Output the (X, Y) coordinate of the center of the cell containing the given text.  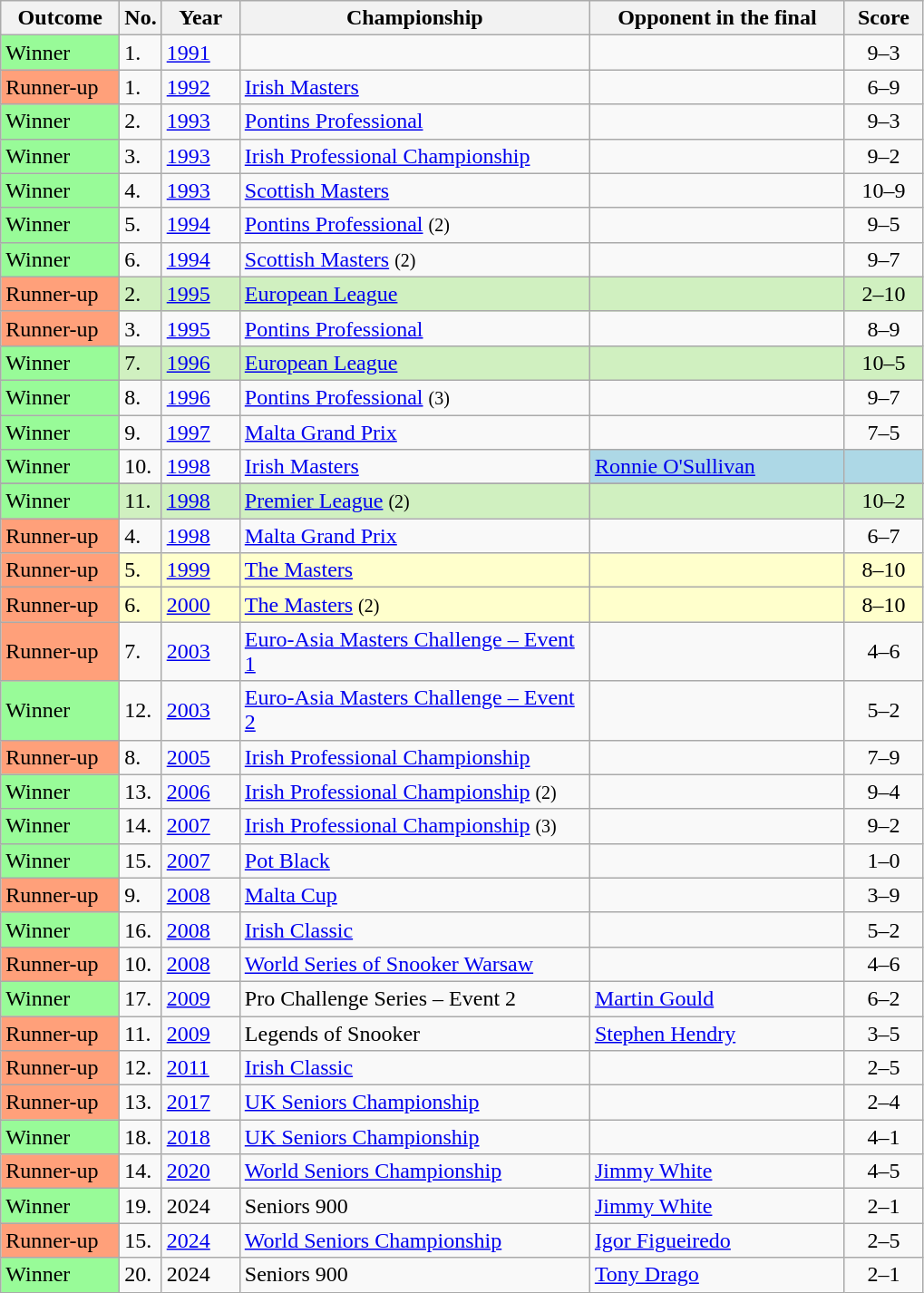
Score (883, 18)
7–5 (883, 433)
1991 (200, 53)
16. (141, 929)
1–0 (883, 860)
Pot Black (414, 860)
Ronnie O'Sullivan (716, 467)
2–4 (883, 1103)
Pro Challenge Series – Event 2 (414, 998)
Scottish Masters (414, 190)
Year (200, 18)
Igor Figueiredo (716, 1240)
6–9 (883, 87)
Championship (414, 18)
Opponent in the final (716, 18)
2–10 (883, 294)
Euro-Asia Masters Challenge – Event 1 (414, 651)
Outcome (60, 18)
10–2 (883, 501)
Stephen Hendry (716, 1033)
7–9 (883, 757)
2005 (200, 757)
4–1 (883, 1137)
World Series of Snooker Warsaw (414, 964)
2011 (200, 1068)
No. (141, 18)
9–5 (883, 225)
6–2 (883, 998)
Irish Professional Championship (3) (414, 826)
Irish Professional Championship (2) (414, 792)
Malta Cup (414, 895)
1999 (200, 570)
Scottish Masters (2) (414, 259)
Premier League (2) (414, 501)
3–5 (883, 1033)
Martin Gould (716, 998)
1992 (200, 87)
6–7 (883, 536)
3–9 (883, 895)
Tony Drago (716, 1275)
The Masters (2) (414, 605)
4–5 (883, 1171)
Euro-Asia Masters Challenge – Event 2 (414, 711)
Pontins Professional (3) (414, 397)
2017 (200, 1103)
10–9 (883, 190)
8–9 (883, 328)
10–5 (883, 363)
17. (141, 998)
18. (141, 1137)
2000 (200, 605)
2006 (200, 792)
1997 (200, 433)
20. (141, 1275)
The Masters (414, 570)
19. (141, 1206)
Pontins Professional (2) (414, 225)
Legends of Snooker (414, 1033)
2020 (200, 1171)
9–4 (883, 792)
2018 (200, 1137)
